Pinpoint the cell where the given text exists, returning its [X, Y] midpoint coordinate. 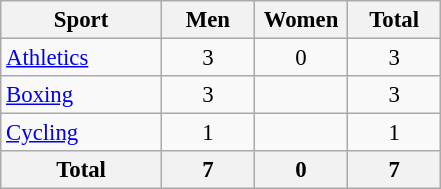
Sport [82, 20]
Boxing [82, 95]
Men [208, 20]
Cycling [82, 133]
Athletics [82, 58]
Women [300, 20]
